Detect which cell encompasses the target text, then output its [X, Y] center coordinate. 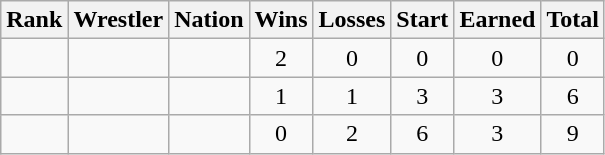
Wins [281, 20]
Start [422, 20]
Wrestler [118, 20]
Losses [352, 20]
Rank [34, 20]
Earned [498, 20]
9 [573, 134]
Total [573, 20]
Nation [209, 20]
